Extract the (X, Y) coordinate from the center of the cell holding the provided text.  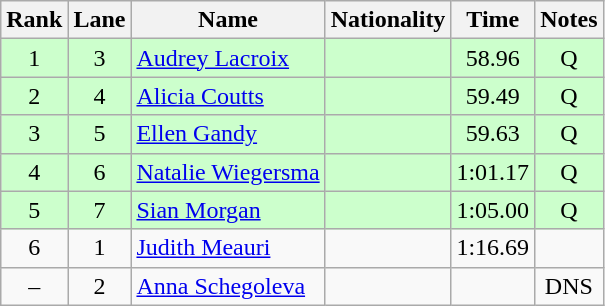
Name (228, 20)
Anna Schegoleva (228, 286)
Natalie Wiegersma (228, 172)
Nationality (388, 20)
Judith Meauri (228, 248)
Audrey Lacroix (228, 58)
– (34, 286)
Lane (100, 20)
DNS (569, 286)
59.63 (493, 134)
Rank (34, 20)
Ellen Gandy (228, 134)
Notes (569, 20)
7 (100, 210)
59.49 (493, 96)
58.96 (493, 58)
1:16.69 (493, 248)
1:05.00 (493, 210)
Alicia Coutts (228, 96)
Sian Morgan (228, 210)
Time (493, 20)
1:01.17 (493, 172)
